Scan for the cell matching the given text and deliver its [X, Y] coordinate at center. 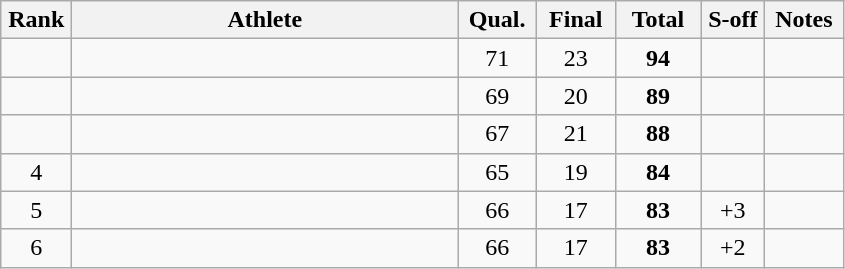
84 [658, 172]
S-off [733, 20]
+2 [733, 248]
89 [658, 96]
69 [498, 96]
Rank [36, 20]
Athlete [265, 20]
+3 [733, 210]
65 [498, 172]
6 [36, 248]
Qual. [498, 20]
94 [658, 58]
67 [498, 134]
5 [36, 210]
21 [576, 134]
Notes [804, 20]
71 [498, 58]
4 [36, 172]
20 [576, 96]
Total [658, 20]
19 [576, 172]
88 [658, 134]
Final [576, 20]
23 [576, 58]
